Determine the (x, y) coordinate at the center of the cell enclosing the given text.  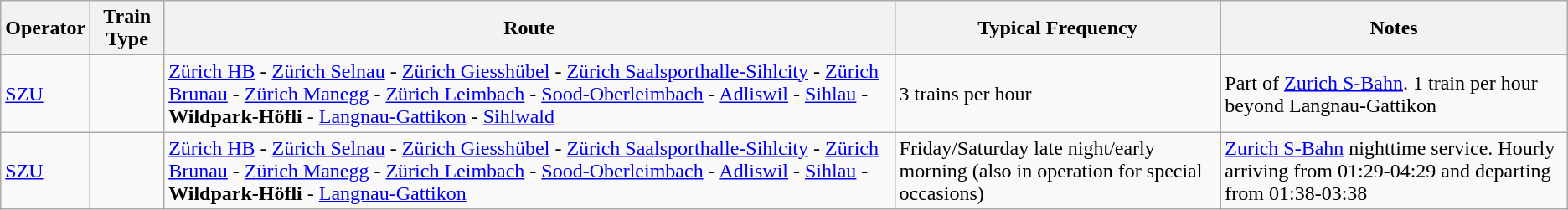
Zurich S-Bahn nighttime service. Hourly arriving from 01:29-04:29 and departing from 01:38-03:38 (1394, 171)
Friday/Saturday late night/early morning (also in operation for special occasions) (1057, 171)
Typical Frequency (1057, 28)
Part of Zurich S-Bahn. 1 train per hour beyond Langnau-Gattikon (1394, 94)
Notes (1394, 28)
Train Type (127, 28)
Operator (45, 28)
3 trains per hour (1057, 94)
Route (529, 28)
